For the text-containing cell, return its midpoint in (X, Y) coordinate format. 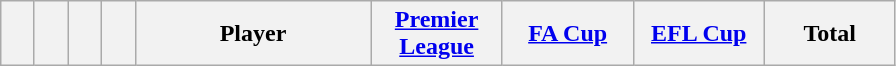
Total (830, 34)
Player (253, 34)
Premier League (436, 34)
EFL Cup (698, 34)
FA Cup (568, 34)
